Pinpoint the cell where the given text exists, returning its [X, Y] midpoint coordinate. 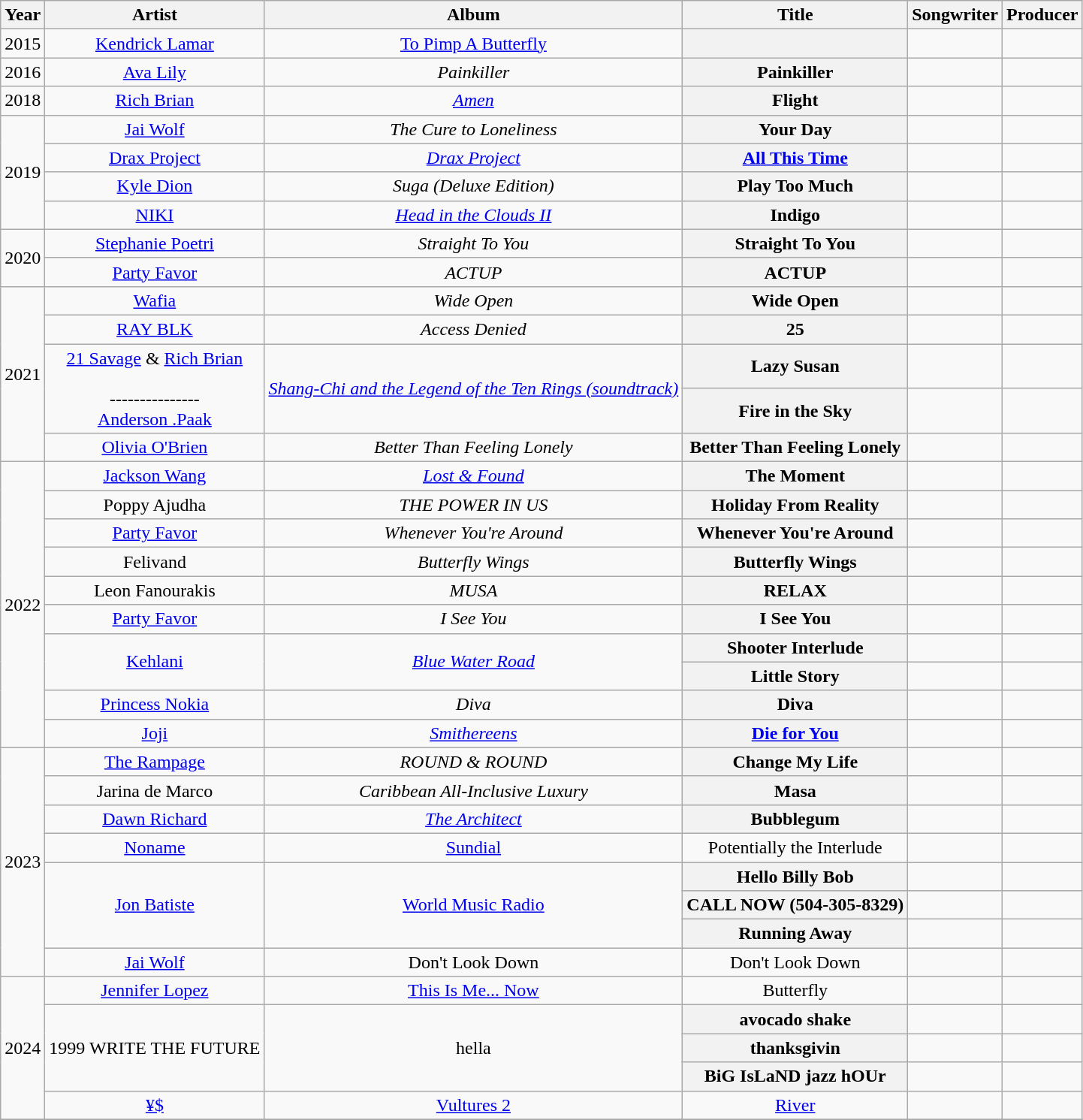
The Rampage [155, 762]
Artist [155, 15]
Noname [155, 847]
Poppy Ajudha [155, 505]
thanksgivin [795, 1048]
Amen [473, 101]
hella [473, 1048]
Little Story [795, 676]
Play Too Much [795, 186]
Jarina de Marco [155, 790]
Jackson Wang [155, 476]
2023 [23, 862]
Lost & Found [473, 476]
NIKI [155, 215]
2019 [23, 172]
Blue Water Road [473, 662]
Jon Batiste [155, 905]
Kyle Dion [155, 186]
Hello Billy Bob [795, 877]
¥$ [155, 1105]
Fire in the Sky [795, 411]
CALL NOW (504-305-8329) [795, 905]
To Pimp A Butterfly [473, 44]
Leon Fanourakis [155, 590]
Bubblegum [795, 819]
Ava Lily [155, 72]
Jennifer Lopez [155, 991]
RAY BLK [155, 329]
25 [795, 329]
Shooter Interlude [795, 648]
River [795, 1105]
Your Day [795, 129]
Wafia [155, 300]
Kehlani [155, 662]
Rich Brian [155, 101]
Holiday From Reality [795, 505]
Olivia O'Brien [155, 448]
Indigo [795, 215]
2015 [23, 44]
1999 WRITE THE FUTURE [155, 1048]
Head in the Clouds II [473, 215]
Kendrick Lamar [155, 44]
Lazy Susan [795, 367]
2022 [23, 605]
Access Denied [473, 329]
Dawn Richard [155, 819]
2020 [23, 258]
Change My Life [795, 762]
Album [473, 15]
Sundial [473, 847]
Butterfly [795, 991]
Potentially the Interlude [795, 847]
Stephanie Poetri [155, 243]
avocado shake [795, 1019]
The Cure to Loneliness [473, 129]
Running Away [795, 934]
Title [795, 15]
Year [23, 15]
ROUND & ROUND [473, 762]
Joji [155, 733]
MUSA [473, 590]
Smithereens [473, 733]
2024 [23, 1048]
The Architect [473, 819]
Songwriter [955, 15]
The Moment [795, 476]
THE POWER IN US [473, 505]
2018 [23, 101]
2016 [23, 72]
Vultures 2 [473, 1105]
Producer [1042, 15]
RELAX [795, 590]
All This Time [795, 158]
BiG IsLaND jazz hOUr [795, 1076]
This Is Me... Now [473, 991]
21 Savage & Rich Brian ---------------Anderson .Paak [155, 389]
Suga (Deluxe Edition) [473, 186]
Princess Nokia [155, 705]
Masa [795, 790]
Felivand [155, 562]
Shang-Chi and the Legend of the Ten Rings (soundtrack) [473, 389]
Caribbean All-Inclusive Luxury [473, 790]
2021 [23, 374]
Die for You [795, 733]
Flight [795, 101]
World Music Radio [473, 905]
